Output the (X, Y) coordinate of the center of the cell containing the given text.  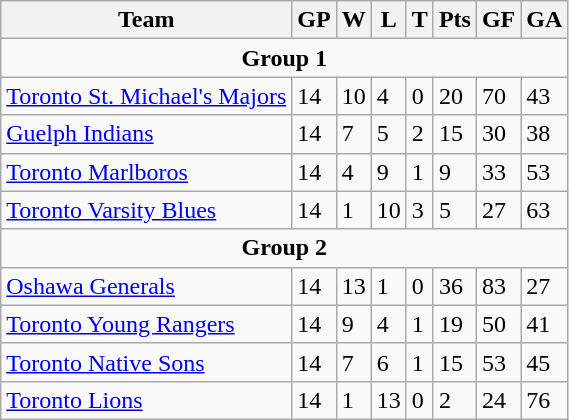
GA (544, 20)
43 (544, 96)
Toronto Marlboros (146, 172)
Toronto St. Michael's Majors (146, 96)
GP (314, 20)
83 (498, 286)
Toronto Varsity Blues (146, 210)
63 (544, 210)
Group 2 (284, 248)
Guelph Indians (146, 134)
3 (420, 210)
Team (146, 20)
6 (388, 362)
Pts (454, 20)
41 (544, 324)
76 (544, 400)
L (388, 20)
20 (454, 96)
Oshawa Generals (146, 286)
36 (454, 286)
70 (498, 96)
W (354, 20)
Toronto Native Sons (146, 362)
GF (498, 20)
Toronto Young Rangers (146, 324)
30 (498, 134)
Group 1 (284, 58)
T (420, 20)
50 (498, 324)
Toronto Lions (146, 400)
19 (454, 324)
38 (544, 134)
24 (498, 400)
45 (544, 362)
33 (498, 172)
